Detect which cell encompasses the target text, then output its (X, Y) center coordinate. 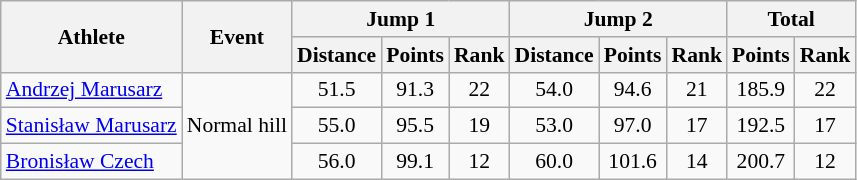
200.7 (761, 162)
101.6 (633, 162)
53.0 (554, 126)
Athlete (92, 36)
99.1 (415, 162)
19 (480, 126)
51.5 (336, 90)
185.9 (761, 90)
Jump 1 (401, 19)
95.5 (415, 126)
Event (237, 36)
Total (791, 19)
97.0 (633, 126)
56.0 (336, 162)
91.3 (415, 90)
55.0 (336, 126)
Stanisław Marusarz (92, 126)
94.6 (633, 90)
14 (696, 162)
54.0 (554, 90)
192.5 (761, 126)
Normal hill (237, 126)
Bronisław Czech (92, 162)
Jump 2 (619, 19)
60.0 (554, 162)
21 (696, 90)
Andrzej Marusarz (92, 90)
